Scan for the cell matching the given text and deliver its (X, Y) coordinate at center. 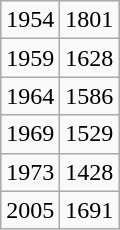
1973 (30, 172)
1954 (30, 20)
1964 (30, 96)
1969 (30, 134)
1529 (90, 134)
2005 (30, 210)
1586 (90, 96)
1428 (90, 172)
1959 (30, 58)
1801 (90, 20)
1691 (90, 210)
1628 (90, 58)
